Return [X, Y] of the center of cell containing provided text 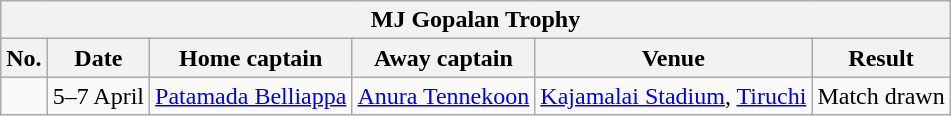
Result [881, 58]
Match drawn [881, 96]
Anura Tennekoon [444, 96]
5–7 April [98, 96]
Kajamalai Stadium, Tiruchi [674, 96]
Away captain [444, 58]
Venue [674, 58]
MJ Gopalan Trophy [476, 20]
Home captain [251, 58]
Patamada Belliappa [251, 96]
Date [98, 58]
No. [24, 58]
